Determine the [x, y] coordinate at the center of the cell enclosing the given text.  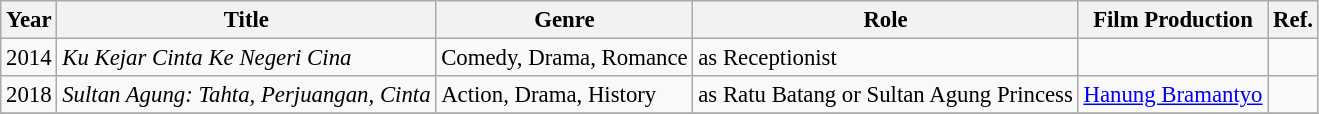
Comedy, Drama, Romance [564, 58]
as Ratu Batang or Sultan Agung Princess [886, 95]
2018 [29, 95]
Action, Drama, History [564, 95]
Film Production [1173, 20]
Ref. [1293, 20]
Year [29, 20]
Title [246, 20]
2014 [29, 58]
Genre [564, 20]
Hanung Bramantyo [1173, 95]
as Receptionist [886, 58]
Ku Kejar Cinta Ke Negeri Cina [246, 58]
Role [886, 20]
Sultan Agung: Tahta, Perjuangan, Cinta [246, 95]
